Search for the cell housing the specified text and yield its (x, y) center coordinate. 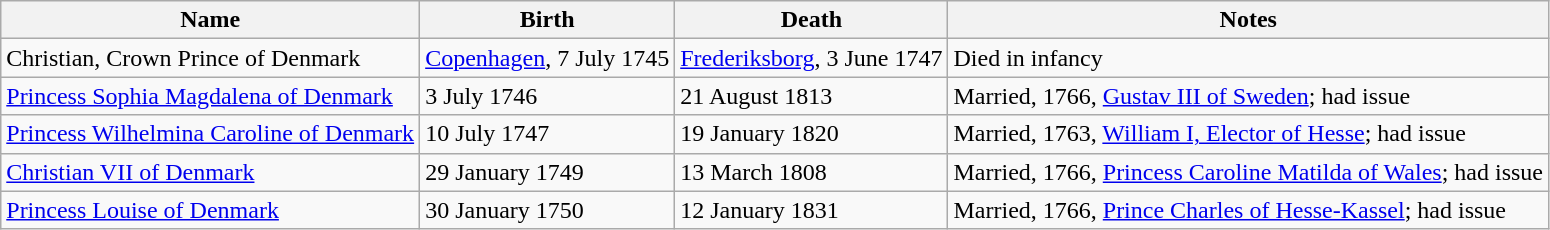
Princess Sophia Magdalena of Denmark (210, 96)
Married, 1763, William I, Elector of Hesse; had issue (1248, 134)
Notes (1248, 20)
Frederiksborg, 3 June 1747 (812, 58)
29 January 1749 (548, 172)
Christian, Crown Prince of Denmark (210, 58)
Married, 1766, Gustav III of Sweden; had issue (1248, 96)
Christian VII of Denmark (210, 172)
Death (812, 20)
19 January 1820 (812, 134)
30 January 1750 (548, 210)
Princess Wilhelmina Caroline of Denmark (210, 134)
13 March 1808 (812, 172)
12 January 1831 (812, 210)
10 July 1747 (548, 134)
Died in infancy (1248, 58)
21 August 1813 (812, 96)
3 July 1746 (548, 96)
Copenhagen, 7 July 1745 (548, 58)
Married, 1766, Princess Caroline Matilda of Wales; had issue (1248, 172)
Name (210, 20)
Birth (548, 20)
Married, 1766, Prince Charles of Hesse-Kassel; had issue (1248, 210)
Princess Louise of Denmark (210, 210)
